Scan for the cell matching the given text and deliver its [x, y] coordinate at center. 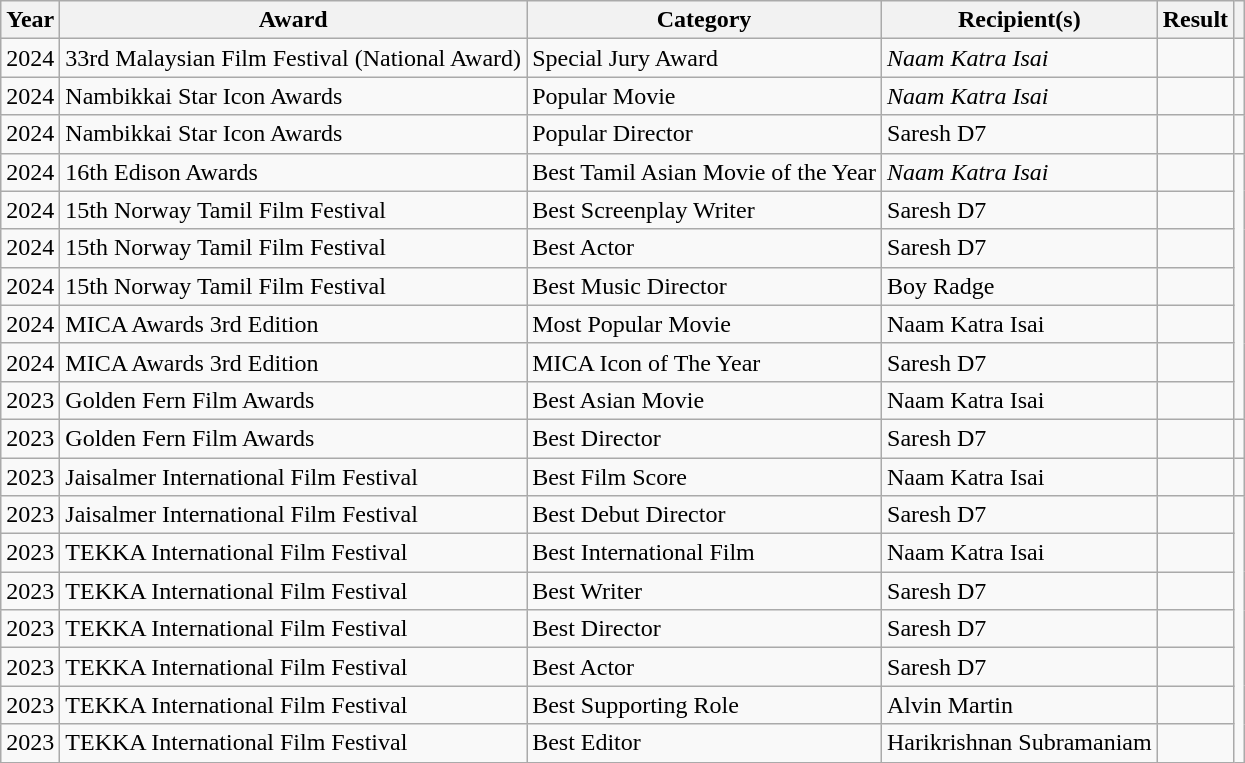
Most Popular Movie [704, 324]
Best Screenplay Writer [704, 210]
Best Debut Director [704, 515]
Best Asian Movie [704, 400]
Recipient(s) [1020, 20]
Year [30, 20]
MICA Icon of The Year [704, 362]
Harikrishnan Subramaniam [1020, 743]
Best Film Score [704, 477]
Alvin Martin [1020, 705]
Popular Director [704, 134]
Boy Radge [1020, 286]
Category [704, 20]
Award [294, 20]
Special Jury Award [704, 58]
Best Writer [704, 591]
Best Editor [704, 743]
Popular Movie [704, 96]
Result [1195, 20]
Best Supporting Role [704, 705]
16th Edison Awards [294, 172]
Best International Film [704, 553]
Best Music Director [704, 286]
Best Tamil Asian Movie of the Year [704, 172]
33rd Malaysian Film Festival (National Award) [294, 58]
